Identify which cell holds the provided text, then report its (X, Y) central coordinate. 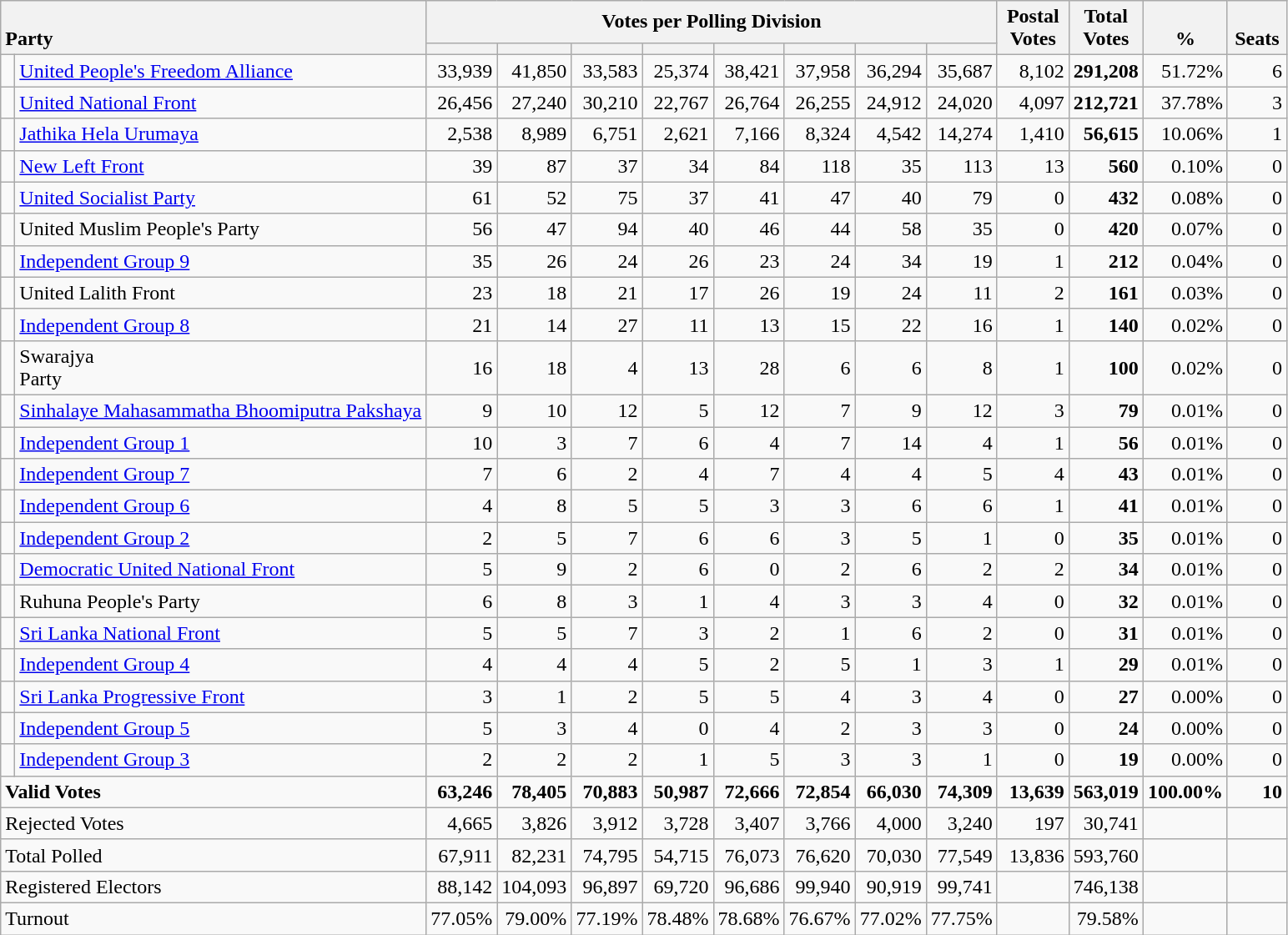
33,583 (607, 71)
420 (1106, 229)
77.02% (891, 918)
Independent Group 9 (220, 261)
82,231 (534, 855)
78,405 (534, 792)
593,760 (1106, 855)
22,767 (677, 103)
212 (1106, 261)
58 (891, 229)
99,741 (961, 887)
746,138 (1106, 887)
212,721 (1106, 103)
8,102 (1033, 71)
31 (1106, 633)
Independent Group 2 (220, 538)
26,456 (462, 103)
38,421 (749, 71)
0.04% (1185, 261)
79.58% (1106, 918)
67,911 (462, 855)
Rejected Votes (214, 823)
Sinhalaye Mahasammatha Bhoomiputra Pakshaya (220, 410)
25,374 (677, 71)
Turnout (214, 918)
69,720 (677, 887)
291,208 (1106, 71)
7,166 (749, 134)
Party (214, 28)
0.03% (1185, 293)
44 (819, 229)
432 (1106, 198)
Registered Electors (214, 887)
26,255 (819, 103)
113 (961, 166)
94 (607, 229)
6,751 (607, 134)
76.67% (819, 918)
77,549 (961, 855)
72,854 (819, 792)
104,093 (534, 887)
3,240 (961, 823)
70,883 (607, 792)
United Muslim People's Party (220, 229)
74,795 (607, 855)
96,897 (607, 887)
2,538 (462, 134)
3,912 (607, 823)
36,294 (891, 71)
10.06% (1185, 134)
New Left Front (220, 166)
Independent Group 6 (220, 506)
27,240 (534, 103)
4,097 (1033, 103)
37,958 (819, 71)
100 (1106, 367)
51.72% (1185, 71)
Votes per Polling Division (712, 22)
Ruhuna People's Party (220, 601)
8,989 (534, 134)
56,615 (1106, 134)
77.75% (961, 918)
52 (534, 198)
35,687 (961, 71)
3,766 (819, 823)
30,210 (607, 103)
37.78% (1185, 103)
Sri Lanka Progressive Front (220, 696)
13,836 (1033, 855)
29 (1106, 665)
76,073 (749, 855)
118 (819, 166)
75 (607, 198)
26,764 (749, 103)
Valid Votes (214, 792)
140 (1106, 324)
84 (749, 166)
63,246 (462, 792)
United Lalith Front (220, 293)
Independent Group 7 (220, 475)
33,939 (462, 71)
1,410 (1033, 134)
22 (891, 324)
24,912 (891, 103)
43 (1106, 475)
4,542 (891, 134)
United People's Freedom Alliance (220, 71)
PostalVotes (1033, 28)
79.00% (534, 918)
32 (1106, 601)
2,621 (677, 134)
Jathika Hela Urumaya (220, 134)
41,850 (534, 71)
197 (1033, 823)
Sri Lanka National Front (220, 633)
77.05% (462, 918)
66,030 (891, 792)
90,919 (891, 887)
Democratic United National Front (220, 570)
99,940 (819, 887)
Total Polled (214, 855)
14,274 (961, 134)
96,686 (749, 887)
54,715 (677, 855)
72,666 (749, 792)
15 (819, 324)
0.08% (1185, 198)
17 (677, 293)
39 (462, 166)
13,639 (1033, 792)
560 (1106, 166)
% (1185, 28)
563,019 (1106, 792)
Independent Group 5 (220, 728)
3,728 (677, 823)
76,620 (819, 855)
78.68% (749, 918)
SwarajyaParty (220, 367)
87 (534, 166)
Seats (1256, 28)
30,741 (1106, 823)
United Socialist Party (220, 198)
100.00% (1185, 792)
50,987 (677, 792)
28 (749, 367)
77.19% (607, 918)
3,407 (749, 823)
Independent Group 8 (220, 324)
88,142 (462, 887)
0.10% (1185, 166)
Independent Group 4 (220, 665)
Independent Group 3 (220, 760)
161 (1106, 293)
4,000 (891, 823)
46 (749, 229)
United National Front (220, 103)
8,324 (819, 134)
78.48% (677, 918)
61 (462, 198)
Total Votes (1106, 28)
70,030 (891, 855)
4,665 (462, 823)
0.07% (1185, 229)
74,309 (961, 792)
24,020 (961, 103)
Independent Group 1 (220, 443)
3,826 (534, 823)
